Pinpoint the cell where the given text exists, returning its [X, Y] midpoint coordinate. 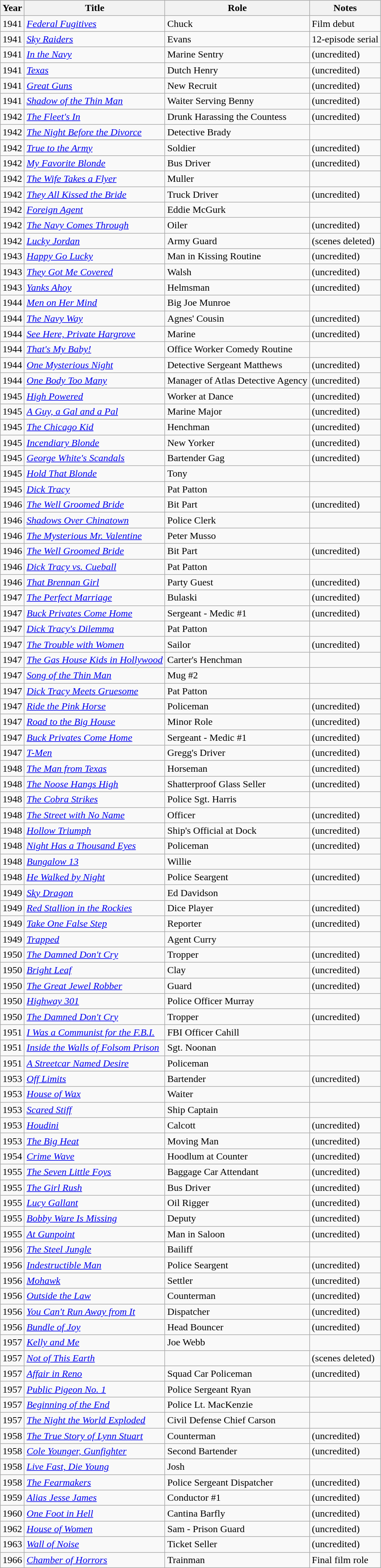
Helmsman [237, 287]
Joe Webb [237, 1343]
Peter Musso [237, 536]
Big Joe Munroe [237, 303]
T-Men [95, 753]
He Walked by Night [95, 877]
Hoodlum at Counter [237, 1156]
Police Clerk [237, 520]
Sky Raiders [95, 39]
The Noose Hangs High [95, 784]
One Mysterious Night [95, 365]
See Here, Private Hargrove [95, 334]
Road to the Big House [95, 722]
I Was a Communist for the F.B.I. [95, 1032]
Lucy Gallant [95, 1203]
Minor Role [237, 722]
Police Sergeant Ryan [237, 1389]
Civil Defense Chief Carson [237, 1420]
Trapped [95, 939]
That's My Baby! [95, 349]
Horseman [237, 769]
My Favorite Blonde [95, 163]
12-episode serial [345, 39]
1962 [12, 1529]
Wall of Noise [95, 1544]
Red Stallion in the Rockies [95, 908]
The Fearmakers [95, 1482]
They All Kissed the Bride [95, 194]
1963 [12, 1544]
One Foot in Hell [95, 1513]
The Navy Way [95, 318]
Reporter [237, 923]
Soldier [237, 148]
Ride the Pink Horse [95, 707]
Lucky Jordan [95, 241]
Notes [345, 8]
Agent Curry [237, 939]
The Gas House Kids in Hollywood [95, 660]
Evans [237, 39]
Detective Brady [237, 132]
Alias Jesse James [95, 1498]
Off Limits [95, 1079]
Gregg's Driver [237, 753]
Truck Driver [237, 194]
Marine Major [237, 411]
The Mysterious Mr. Valentine [95, 536]
Oiler [237, 225]
In the Navy [95, 55]
Manager of Atlas Detective Agency [237, 380]
The Trouble with Women [95, 644]
Bright Leaf [95, 970]
Police Sergeant Dispatcher [237, 1482]
Bungalow 13 [95, 861]
Shadows Over Chinatown [95, 520]
House of Wax [95, 1094]
Scared Stiff [95, 1110]
The Steel Jungle [95, 1250]
Year [12, 8]
Man in Saloon [237, 1234]
The Girl Rush [95, 1188]
The True Story of Lynn Stuart [95, 1435]
Office Worker Comedy Routine [237, 349]
Public Pigeon No. 1 [95, 1389]
The Man from Texas [95, 769]
Cantina Barfly [237, 1513]
New Yorker [237, 442]
Ticket Seller [237, 1544]
Happy Go Lucky [95, 256]
Mohawk [95, 1281]
Muller [237, 179]
You Can't Run Away from It [95, 1312]
Baggage Car Attendant [237, 1172]
One Body Too Many [95, 380]
Final film role [345, 1560]
Not of This Earth [95, 1358]
Yanks Ahoy [95, 287]
Dick Tracy vs. Cueball [95, 567]
A Guy, a Gal and a Pal [95, 411]
1966 [12, 1560]
Marine [237, 334]
Moving Man [237, 1141]
Sam - Prison Guard [237, 1529]
Tony [237, 474]
High Powered [95, 396]
That Brennan Girl [95, 582]
Oil Rigger [237, 1203]
Drunk Harassing the Countess [237, 117]
Highway 301 [95, 1001]
Take One False Step [95, 923]
Hollow Triumph [95, 830]
Night Has a Thousand Eyes [95, 846]
Mug #2 [237, 675]
Police Lt. MacKenzie [237, 1405]
Ed Davidson [237, 892]
The Seven Little Foys [95, 1172]
The Cobra Strikes [95, 799]
Detective Sergeant Matthews [237, 365]
1954 [12, 1156]
Police Sgt. Harris [237, 799]
The Fleet's In [95, 117]
Hold That Blonde [95, 474]
Clay [237, 970]
The Big Heat [95, 1141]
Dice Player [237, 908]
Chuck [237, 24]
Deputy [237, 1219]
Josh [237, 1467]
A Streetcar Named Desire [95, 1063]
1960 [12, 1513]
Walsh [237, 272]
Dick Tracy [95, 489]
Henchman [237, 427]
Incendiary Blonde [95, 442]
Texas [95, 70]
The Great Jewel Robber [95, 986]
Waiter [237, 1094]
Calcott [237, 1125]
At Gunpoint [95, 1234]
1959 [12, 1498]
Film debut [345, 24]
Eddie McGurk [237, 210]
The Street with No Name [95, 815]
Dutch Henry [237, 70]
Kelly and Me [95, 1343]
New Recruit [237, 86]
Great Guns [95, 86]
Live Fast, Die Young [95, 1467]
House of Women [95, 1529]
Outside the Law [95, 1296]
Men on Her Mind [95, 303]
Settler [237, 1281]
Bartender [237, 1079]
Dick Tracy Meets Gruesome [95, 691]
The Navy Comes Through [95, 225]
Ship's Official at Dock [237, 830]
Houdini [95, 1125]
Beginning of the End [95, 1405]
Worker at Dance [237, 396]
Crime Wave [95, 1156]
The Chicago Kid [95, 427]
Shadow of the Thin Man [95, 101]
Squad Car Policeman [237, 1374]
The Wife Takes a Flyer [95, 179]
Marine Sentry [237, 55]
Guard [237, 986]
Police Officer Murray [237, 1001]
Army Guard [237, 241]
Sailor [237, 644]
Inside the Walls of Folsom Prison [95, 1048]
True to the Army [95, 148]
Bulaski [237, 598]
Bundle of Joy [95, 1327]
Second Bartender [237, 1451]
Cole Younger, Gunfighter [95, 1451]
Sgt. Noonan [237, 1048]
Song of the Thin Man [95, 675]
Bartender Gag [237, 458]
Conductor #1 [237, 1498]
Role [237, 8]
George White's Scandals [95, 458]
Title [95, 8]
Indestructible Man [95, 1265]
Ship Captain [237, 1110]
Dispatcher [237, 1312]
Trainman [237, 1560]
Chamber of Horrors [95, 1560]
Agnes' Cousin [237, 318]
The Night Before the Divorce [95, 132]
Man in Kissing Routine [237, 256]
Foreign Agent [95, 210]
The Perfect Marriage [95, 598]
Bobby Ware Is Missing [95, 1219]
Waiter Serving Benny [237, 101]
Bailiff [237, 1250]
The Night the World Exploded [95, 1420]
They Got Me Covered [95, 272]
Willie [237, 861]
Affair in Reno [95, 1374]
Federal Fugitives [95, 24]
Carter's Henchman [237, 660]
Shatterproof Glass Seller [237, 784]
FBI Officer Cahill [237, 1032]
Dick Tracy's Dilemma [95, 629]
Head Bouncer [237, 1327]
Party Guest [237, 582]
Sky Dragon [95, 892]
Officer [237, 815]
